Determine the [X, Y] coordinate at the center of the cell enclosing the given text.  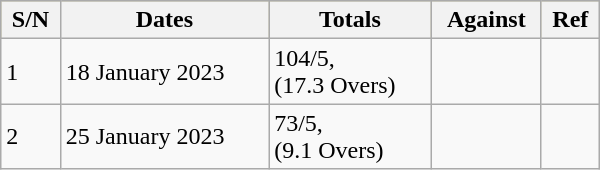
Against [486, 20]
2 [30, 136]
S/N [30, 20]
Dates [164, 20]
Ref [570, 20]
18 January 2023 [164, 72]
25 January 2023 [164, 136]
73/5,(9.1 Overs) [350, 136]
1 [30, 72]
Totals [350, 20]
104/5,(17.3 Overs) [350, 72]
